Find where the given text appears and provide that cell's center as [x, y] coordinate. 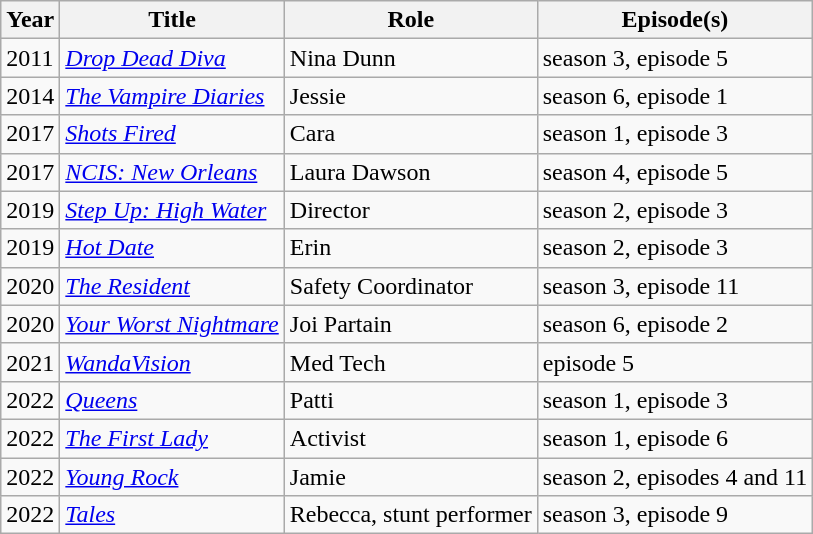
Title [172, 20]
Episode(s) [674, 20]
Patti [410, 400]
2021 [30, 362]
Director [410, 210]
Tales [172, 515]
NCIS: New Orleans [172, 172]
Joi Partain [410, 324]
The First Lady [172, 438]
season 3, episode 9 [674, 515]
Activist [410, 438]
Year [30, 20]
Step Up: High Water [172, 210]
season 6, episode 2 [674, 324]
Your Worst Nightmare [172, 324]
Jamie [410, 477]
Nina Dunn [410, 58]
Rebecca, stunt performer [410, 515]
2014 [30, 96]
The Vampire Diaries [172, 96]
Drop Dead Diva [172, 58]
Cara [410, 134]
Role [410, 20]
season 4, episode 5 [674, 172]
Erin [410, 248]
Queens [172, 400]
2011 [30, 58]
Hot Date [172, 248]
episode 5 [674, 362]
Laura Dawson [410, 172]
WandaVision [172, 362]
Jessie [410, 96]
season 6, episode 1 [674, 96]
season 3, episode 5 [674, 58]
Shots Fired [172, 134]
The Resident [172, 286]
season 3, episode 11 [674, 286]
Safety Coordinator [410, 286]
season 2, episodes 4 and 11 [674, 477]
Young Rock [172, 477]
season 1, episode 6 [674, 438]
Med Tech [410, 362]
